Locate the cell with the specified text and output its (X, Y) center coordinate. 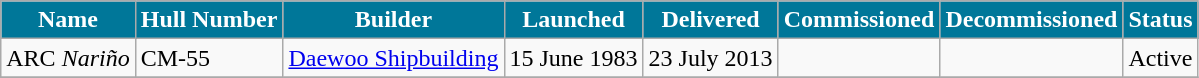
ARC Nariño (68, 58)
Builder (394, 20)
Decommissioned (1032, 20)
Commissioned (859, 20)
23 July 2013 (710, 58)
Name (68, 20)
Delivered (710, 20)
Launched (574, 20)
Status (1160, 20)
Active (1160, 58)
Daewoo Shipbuilding (394, 58)
15 June 1983 (574, 58)
Hull Number (209, 20)
CM-55 (209, 58)
